Locate the cell with the specified text and output its (X, Y) center coordinate. 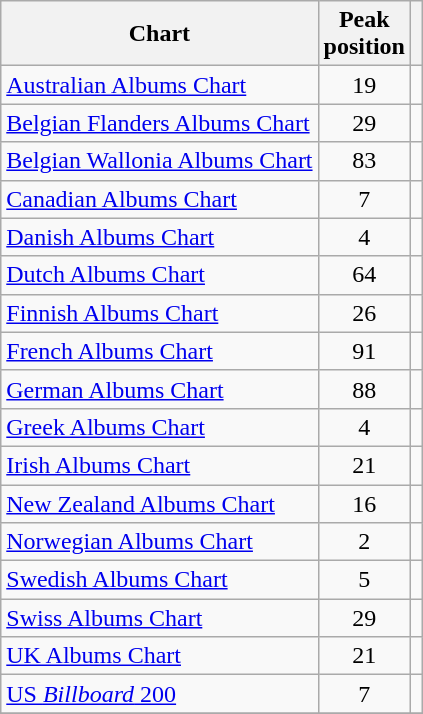
64 (364, 275)
Belgian Wallonia Albums Chart (160, 161)
16 (364, 503)
Canadian Albums Chart (160, 199)
Dutch Albums Chart (160, 275)
New Zealand Albums Chart (160, 503)
26 (364, 313)
Chart (160, 34)
Finnish Albums Chart (160, 313)
Greek Albums Chart (160, 427)
German Albums Chart (160, 389)
91 (364, 351)
Irish Albums Chart (160, 465)
Peakposition (364, 34)
French Albums Chart (160, 351)
5 (364, 580)
Swiss Albums Chart (160, 618)
US Billboard 200 (160, 694)
2 (364, 542)
19 (364, 85)
Danish Albums Chart (160, 237)
Belgian Flanders Albums Chart (160, 123)
88 (364, 389)
UK Albums Chart (160, 656)
Australian Albums Chart (160, 85)
Norwegian Albums Chart (160, 542)
Swedish Albums Chart (160, 580)
83 (364, 161)
